Determine the (x, y) coordinate at the center of the cell enclosing the given text.  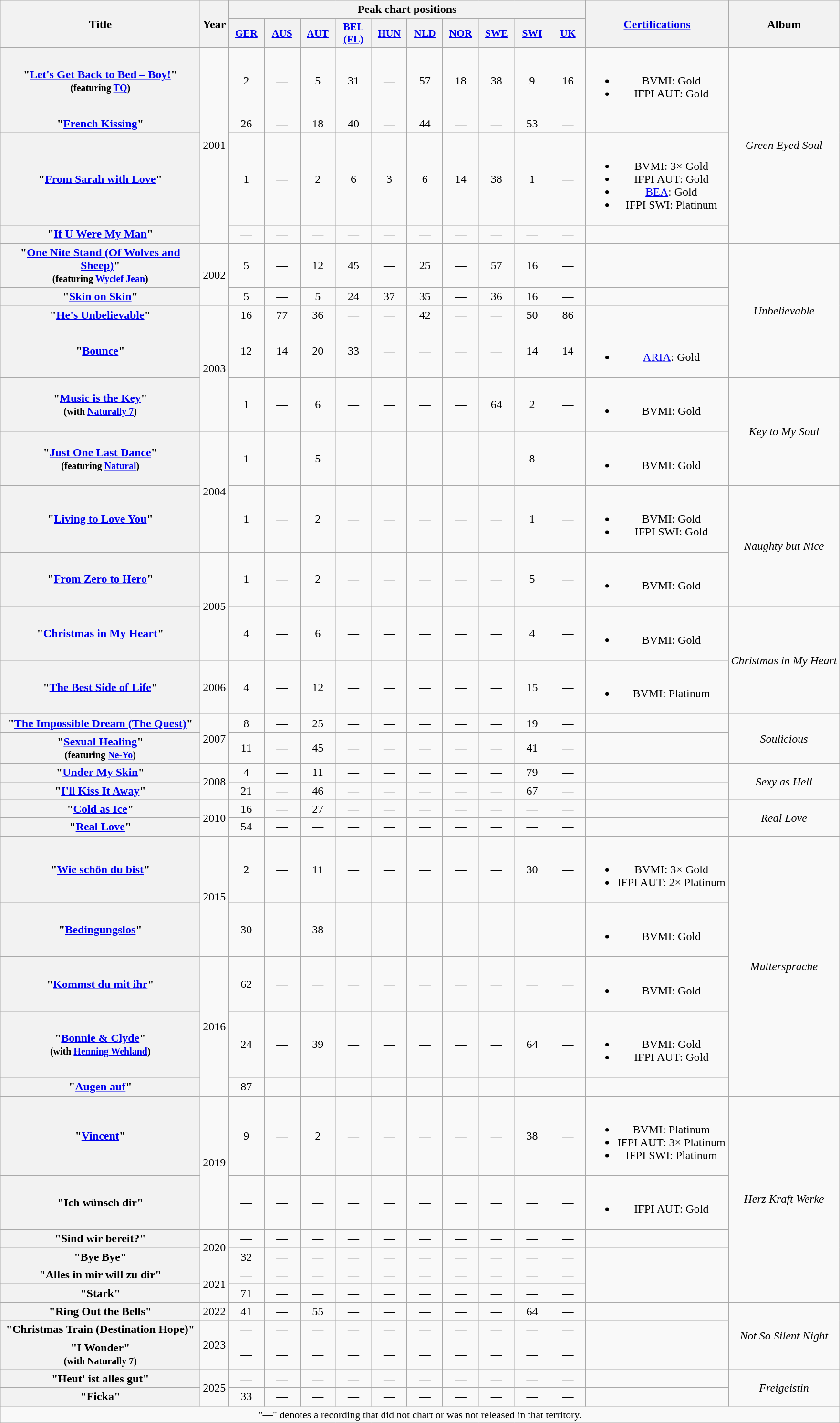
"From Zero to Hero" (100, 579)
44 (425, 124)
2010 (215, 818)
Key to My Soul (784, 431)
"The Best Side of Life" (100, 687)
2022 (215, 1311)
Year (215, 24)
"Christmas Train (Destination Hope)" (100, 1329)
"Bonnie & Clyde" (with Henning Wehland) (100, 1044)
15 (532, 687)
UK (568, 33)
86 (568, 314)
BVMI: PlatinumIFPI AUT: 3× PlatinumIFPI SWI: Platinum (657, 1136)
"Augen auf" (100, 1087)
"Ich wünsch dir" (100, 1203)
"Just One Last Dance" (featuring Natural) (100, 458)
2023 (215, 1345)
"Heut' ist alles gut" (100, 1379)
NOR (461, 33)
Certifications (657, 24)
"Bye Bye" (100, 1257)
"Kommst du mit ihr" (100, 984)
42 (425, 314)
"Ring Out the Bells" (100, 1311)
55 (318, 1311)
2016 (215, 1026)
20 (318, 350)
"From Sarah with Love" (100, 179)
"The Impossible Dream (The Quest)" (100, 723)
79 (532, 773)
Unbelievable (784, 310)
"He's Unbelievable" (100, 314)
2001 (215, 146)
Not So Silent Night (784, 1336)
"Under My Skin" (100, 773)
"Cold as Ice" (100, 809)
"One Nite Stand (Of Wolves and Sheep)" (featuring Wyclef Jean) (100, 265)
Muttersprache (784, 966)
2025 (215, 1388)
AUT (318, 33)
"I'll Kiss It Away" (100, 791)
BEL (FL) (354, 33)
"Bedingungslos" (100, 930)
BVMI: GoldIFPI SWI: Gold (657, 519)
35 (425, 296)
87 (246, 1087)
2021 (215, 1284)
AUS (282, 33)
"Sexual Healing" (featuring Ne-Yo) (100, 748)
BVMI: Platinum (657, 687)
"If U Were My Man" (100, 234)
BVMI: 3× GoldIFPI AUT: GoldBEA: GoldIFPI SWI: Platinum (657, 179)
SWE (496, 33)
Herz Kraft Werke (784, 1199)
HUN (389, 33)
ARIA: Gold (657, 350)
19 (532, 723)
39 (318, 1044)
77 (282, 314)
53 (532, 124)
"Alles in mir will zu dir" (100, 1275)
"French Kissing" (100, 124)
2020 (215, 1248)
Real Love (784, 818)
Album (784, 24)
71 (246, 1293)
"—" denotes a recording that did not chart or was not released in that territory. (420, 1414)
Title (100, 24)
40 (354, 124)
3 (389, 179)
"I Wonder" (with Naturally 7) (100, 1354)
"Wie schön du bist" (100, 869)
BVMI: 3× GoldIFPI AUT: 2× Platinum (657, 869)
"Let's Get Back to Bed – Boy!"(featuring TQ) (100, 81)
"Sind wir bereit?" (100, 1239)
"Music is the Key" (with Naturally 7) (100, 405)
"Real Love" (100, 827)
62 (246, 984)
"Christmas in My Heart" (100, 634)
Christmas in My Heart (784, 660)
Peak chart positions (407, 10)
2019 (215, 1162)
Soulicious (784, 739)
GER (246, 33)
"Bounce" (100, 350)
2002 (215, 274)
Sexy as Hell (784, 782)
21 (246, 791)
54 (246, 827)
67 (532, 791)
2008 (215, 782)
Naughty but Nice (784, 546)
"Ficka" (100, 1397)
2006 (215, 687)
"Living to Love You" (100, 519)
2004 (215, 492)
"Vincent" (100, 1136)
31 (354, 81)
2005 (215, 607)
SWI (532, 33)
2015 (215, 896)
2003 (215, 368)
26 (246, 124)
"Skin on Skin" (100, 296)
NLD (425, 33)
32 (246, 1257)
50 (532, 314)
Green Eyed Soul (784, 146)
"Stark" (100, 1293)
27 (318, 809)
2007 (215, 739)
46 (318, 791)
37 (389, 296)
Freigeistin (784, 1388)
IFPI AUT: Gold (657, 1203)
